For the text-containing cell, return its midpoint in (X, Y) coordinate format. 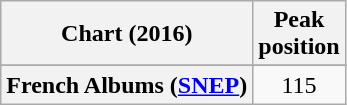
115 (299, 85)
Peakposition (299, 34)
French Albums (SNEP) (127, 85)
Chart (2016) (127, 34)
